Detect which cell encompasses the target text, then output its (x, y) center coordinate. 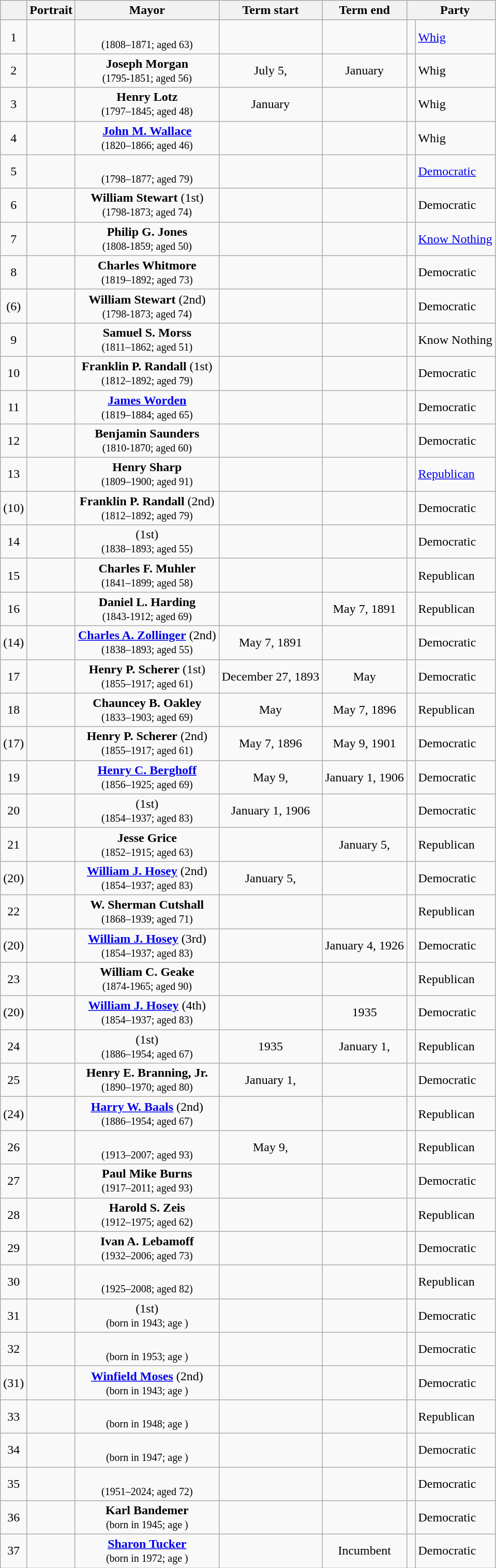
James Worden(1819–1884; aged 65) (147, 406)
Party (455, 10)
Charles A. Zollinger (2nd)(1838–1893; aged 55) (147, 642)
Henry Lotz(1797–1845; aged 48) (147, 104)
Charles Whitmore(1819–1892; aged 73) (147, 272)
Franklin P. Randall (2nd)(1812–1892; aged 79) (147, 508)
28 (13, 1214)
Karl Bandemer(born in 1945; age ) (147, 1517)
29 (13, 1248)
(1st)(1886–1954; aged 67) (147, 1047)
35 (13, 1483)
8 (13, 272)
(24) (13, 1114)
(31) (13, 1383)
Portrait (51, 10)
32 (13, 1349)
Samuel S. Morss(1811–1862; aged 51) (147, 339)
(17) (13, 744)
January 4, 1926 (365, 945)
30 (13, 1281)
(14) (13, 642)
21 (13, 844)
9 (13, 339)
(1st)(born in 1943; age ) (147, 1316)
12 (13, 441)
May 9, 1901 (365, 744)
(1925–2008; aged 82) (147, 1281)
Henry E. Branning, Jr.(1890–1970; aged 80) (147, 1080)
Jesse Grice(1852–1915; aged 63) (147, 844)
19 (13, 777)
7 (13, 239)
(1808–1871; aged 63) (147, 37)
33 (13, 1416)
(10) (13, 508)
Henry P. Scherer (1st)(1855–1917; aged 61) (147, 676)
William J. Hosey (3rd)(1854–1937; aged 83) (147, 945)
18 (13, 710)
Henry C. Berghoff(1856–1925; aged 69) (147, 777)
December 27, 1893 (270, 676)
2 (13, 70)
37 (13, 1551)
Ivan A. Lebamoff(1932–2006; aged 73) (147, 1248)
Mayor (147, 10)
Henry P. Scherer (2nd)(1855–1917; aged 61) (147, 744)
25 (13, 1080)
William Stewart (1st)(1798-1873; aged 74) (147, 205)
(born in 1953; age ) (147, 1349)
17 (13, 676)
Harold S. Zeis(1912–1975; aged 62) (147, 1214)
Franklin P. Randall (1st)(1812–1892; aged 79) (147, 373)
(born in 1948; age ) (147, 1416)
Term end (365, 10)
34 (13, 1450)
Sharon Tucker(born in 1972; age ) (147, 1551)
W. Sherman Cutshall(1868–1939; aged 71) (147, 911)
Joseph Morgan(1795-1851; aged 56) (147, 70)
5 (13, 172)
6 (13, 205)
Winfield Moses (2nd) (born in 1943; age ) (147, 1383)
William J. Hosey (4th)(1854–1937; aged 83) (147, 1013)
31 (13, 1316)
4 (13, 138)
Benjamin Saunders(1810-1870; aged 60) (147, 441)
Charles F. Muhler(1841–1899; aged 58) (147, 575)
16 (13, 609)
(1951–2024; aged 72) (147, 1483)
William Stewart (2nd)(1798-1873; aged 74) (147, 306)
23 (13, 979)
William J. Hosey (2nd)(1854–1937; aged 83) (147, 878)
14 (13, 542)
July 5, (270, 70)
Philip G. Jones(1808-1859; aged 50) (147, 239)
Daniel L. Harding(1843-1912; aged 69) (147, 609)
11 (13, 406)
13 (13, 475)
3 (13, 104)
(6) (13, 306)
22 (13, 911)
William C. Geake(1874-1965; aged 90) (147, 979)
(1st)(1838–1893; aged 55) (147, 542)
15 (13, 575)
Chauncey B. Oakley(1833–1903; aged 69) (147, 710)
Term start (270, 10)
(1798–1877; aged 79) (147, 172)
36 (13, 1517)
Paul Mike Burns(1917–2011; aged 93) (147, 1181)
Henry Sharp(1809–1900; aged 91) (147, 475)
20 (13, 811)
10 (13, 373)
Harry W. Baals (2nd)(1886–1954; aged 67) (147, 1114)
(1st)(1854–1937; aged 83) (147, 811)
Incumbent (365, 1551)
(1913–2007; aged 93) (147, 1147)
26 (13, 1147)
John M. Wallace(1820–1866; aged 46) (147, 138)
1 (13, 37)
27 (13, 1181)
(born in 1947; age ) (147, 1450)
24 (13, 1047)
